Pinpoint the cell where the given text exists, returning its (X, Y) midpoint coordinate. 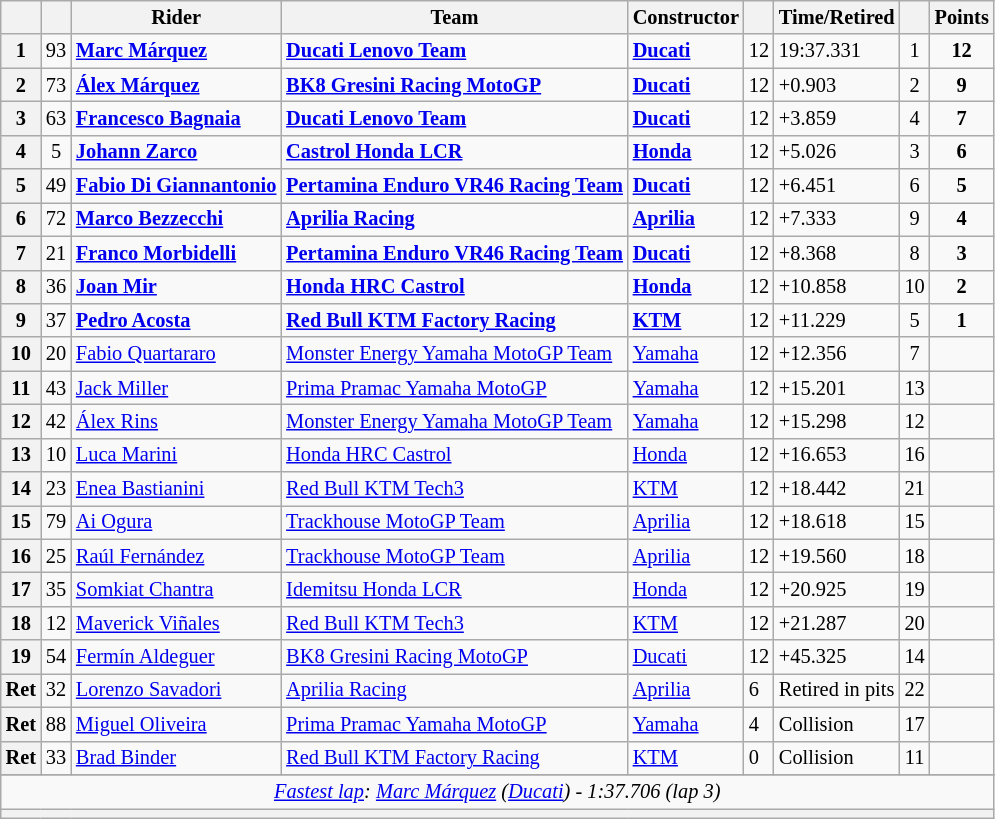
Álex Márquez (176, 85)
93 (56, 51)
49 (56, 186)
+8.368 (837, 253)
Castrol Honda LCR (454, 152)
79 (56, 522)
25 (56, 556)
Time/Retired (837, 17)
Raúl Fernández (176, 556)
Fabio Di Giannantonio (176, 186)
+45.325 (837, 657)
+20.925 (837, 589)
32 (56, 690)
73 (56, 85)
22 (915, 690)
43 (56, 388)
Points (962, 17)
Idemitsu Honda LCR (454, 589)
Fermín Aldeguer (176, 657)
Team (454, 17)
72 (56, 219)
63 (56, 118)
Ai Ogura (176, 522)
Maverick Viñales (176, 623)
Luca Marini (176, 455)
Fastest lap: Marc Márquez (Ducati) - 1:37.706 (lap 3) (498, 791)
Pedro Acosta (176, 320)
88 (56, 724)
Constructor (686, 17)
Marco Bezzecchi (176, 219)
+6.451 (837, 186)
33 (56, 758)
+10.858 (837, 287)
Lorenzo Savadori (176, 690)
+5.026 (837, 152)
Brad Binder (176, 758)
0 (759, 758)
Francesco Bagnaia (176, 118)
42 (56, 421)
+0.903 (837, 85)
Franco Morbidelli (176, 253)
37 (56, 320)
35 (56, 589)
+15.298 (837, 421)
+3.859 (837, 118)
+19.560 (837, 556)
+16.653 (837, 455)
54 (56, 657)
Fabio Quartararo (176, 354)
+21.287 (837, 623)
+12.356 (837, 354)
Álex Rins (176, 421)
+18.442 (837, 489)
+18.618 (837, 522)
Marc Márquez (176, 51)
+11.229 (837, 320)
Retired in pits (837, 690)
+15.201 (837, 388)
36 (56, 287)
+7.333 (837, 219)
23 (56, 489)
19:37.331 (837, 51)
Rider (176, 17)
Miguel Oliveira (176, 724)
Somkiat Chantra (176, 589)
Jack Miller (176, 388)
Johann Zarco (176, 152)
Enea Bastianini (176, 489)
Joan Mir (176, 287)
